Scan for the cell matching the given text and deliver its [X, Y] coordinate at center. 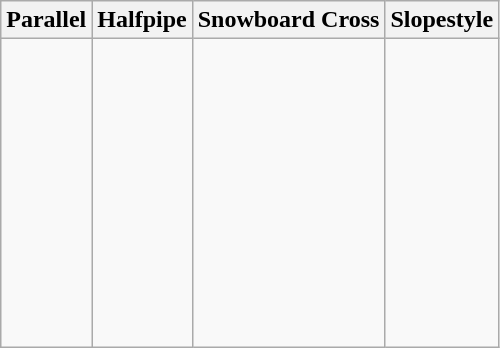
Halfpipe [142, 20]
Parallel [46, 20]
Snowboard Cross [288, 20]
Slopestyle [442, 20]
